Capture the cell that displays the provided text and extract its [x, y] central coordinate. 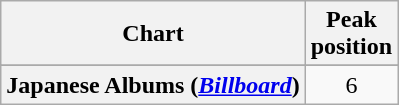
6 [351, 85]
Chart [153, 34]
Japanese Albums (Billboard) [153, 85]
Peakposition [351, 34]
